Determine the (X, Y) coordinate at the center of the cell enclosing the given text.  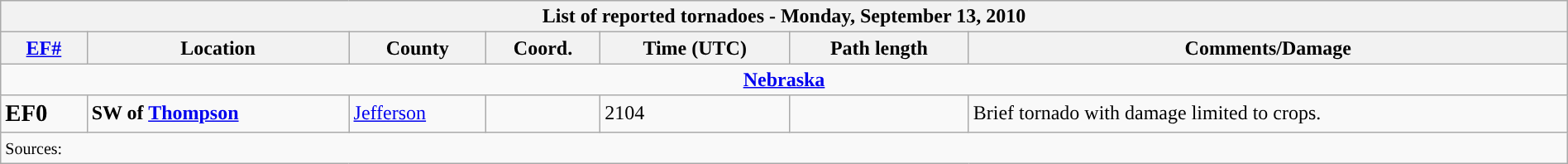
EF0 (44, 113)
Sources: (784, 147)
Location (218, 48)
List of reported tornadoes - Monday, September 13, 2010 (784, 17)
SW of Thompson (218, 113)
Comments/Damage (1268, 48)
2104 (695, 113)
Time (UTC) (695, 48)
Jefferson (417, 113)
Brief tornado with damage limited to crops. (1268, 113)
County (417, 48)
Nebraska (784, 80)
Path length (879, 48)
Coord. (543, 48)
EF# (44, 48)
